Extract the (X, Y) coordinate from the center of the cell holding the provided text.  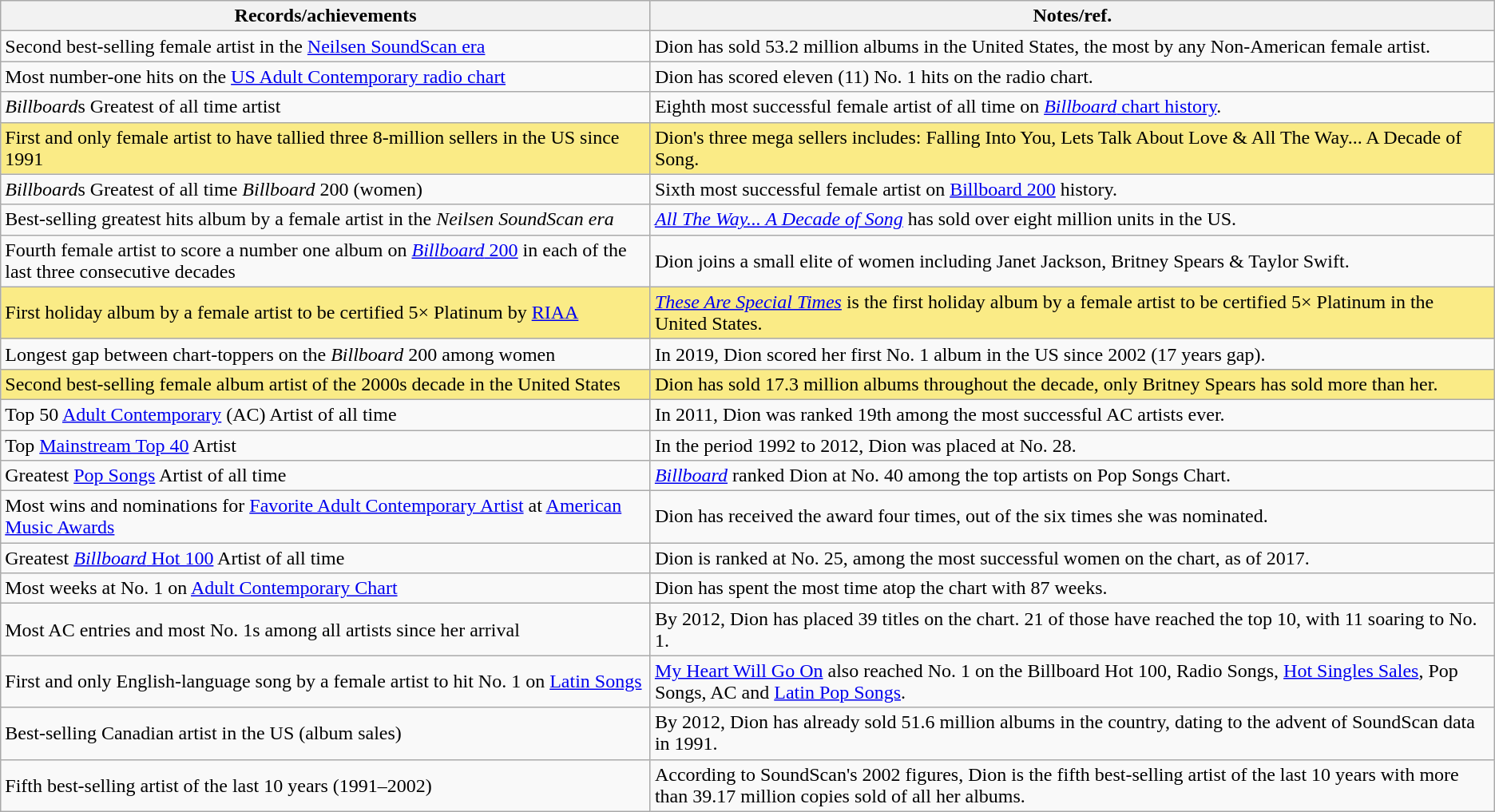
Most weeks at No. 1 on Adult Contemporary Chart (326, 588)
All The Way... A Decade of Song has sold over eight million units in the US. (1072, 220)
First and only female artist to have tallied three 8-million sellers in the US since 1991 (326, 149)
Billboard ranked Dion at No. 40 among the top artists on Pop Songs Chart. (1072, 476)
Second best-selling female artist in the Neilsen SoundScan era (326, 46)
Most wins and nominations for Favorite Adult Contemporary Artist at American Music Awards (326, 517)
Top Mainstream Top 40 Artist (326, 445)
Dion is ranked at No. 25, among the most successful women on the chart, as of 2017. (1072, 558)
Greatest Billboard Hot 100 Artist of all time (326, 558)
Dion has scored eleven (11) No. 1 hits on the radio chart. (1072, 77)
Dion has spent the most time atop the chart with 87 weeks. (1072, 588)
Second best-selling female album artist of the 2000s decade in the United States (326, 384)
By 2012, Dion has placed 39 titles on the chart. 21 of those have reached the top 10, with 11 soaring to No. 1. (1072, 629)
Fourth female artist to score a number one album on Billboard 200 in each of the last three consecutive decades (326, 260)
Best-selling Canadian artist in the US (album sales) (326, 733)
Top 50 Adult Contemporary (AC) Artist of all time (326, 414)
Records/achievements (326, 16)
In 2019, Dion scored her first No. 1 album in the US since 2002 (17 years gap). (1072, 354)
Dion has sold 53.2 million albums in the United States, the most by any Non-American female artist. (1072, 46)
In 2011, Dion was ranked 19th among the most successful AC artists ever. (1072, 414)
Dion's three mega sellers includes: Falling Into You, Lets Talk About Love & All The Way... A Decade of Song. (1072, 149)
By 2012, Dion has already sold 51.6 million albums in the country, dating to the advent of SoundScan data in 1991. (1072, 733)
Dion has received the award four times, out of the six times she was nominated. (1072, 517)
These Are Special Times is the first holiday album by a female artist to be certified 5× Platinum in the United States. (1072, 313)
Longest gap between chart-toppers on the Billboard 200 among women (326, 354)
Most AC entries and most No. 1s among all artists since her arrival (326, 629)
Fifth best-selling artist of the last 10 years (1991–2002) (326, 786)
Eighth most successful female artist of all time on Billboard chart history. (1072, 107)
Billboards Greatest of all time Billboard 200 (women) (326, 189)
Greatest Pop Songs Artist of all time (326, 476)
First holiday album by a female artist to be certified 5× Platinum by RIAA (326, 313)
Most number-one hits on the US Adult Contemporary radio chart (326, 77)
Dion joins a small elite of women including Janet Jackson, Britney Spears & Taylor Swift. (1072, 260)
Dion has sold 17.3 million albums throughout the decade, only Britney Spears has sold more than her. (1072, 384)
Notes/ref. (1072, 16)
Sixth most successful female artist on Billboard 200 history. (1072, 189)
Best-selling greatest hits album by a female artist in the Neilsen SoundScan era (326, 220)
First and only English-language song by a female artist to hit No. 1 on Latin Songs (326, 682)
Billboards Greatest of all time artist (326, 107)
My Heart Will Go On also reached No. 1 on the Billboard Hot 100, Radio Songs, Hot Singles Sales, Pop Songs, AC and Latin Pop Songs. (1072, 682)
In the period 1992 to 2012, Dion was placed at No. 28. (1072, 445)
